Find where the given text appears and provide that cell's center as [X, Y] coordinate. 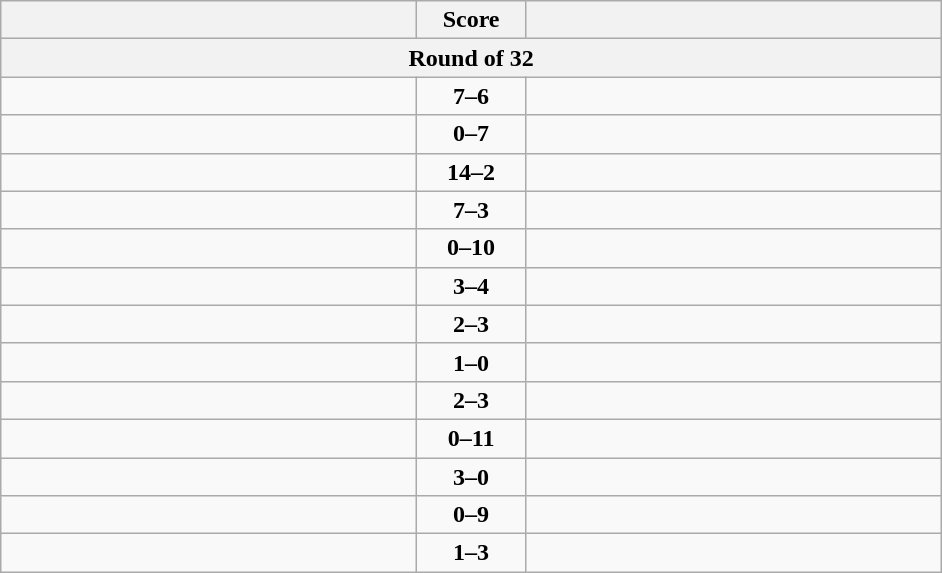
0–10 [472, 248]
0–11 [472, 438]
Round of 32 [472, 58]
3–0 [472, 477]
1–0 [472, 362]
14–2 [472, 172]
Score [472, 20]
0–9 [472, 515]
7–3 [472, 210]
3–4 [472, 286]
0–7 [472, 134]
1–3 [472, 553]
7–6 [472, 96]
